Find where the given text appears and provide that cell's center as (x, y) coordinate. 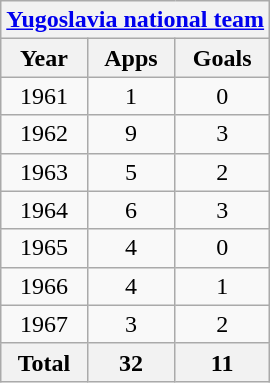
Yugoslavia national team (136, 20)
Year (44, 58)
5 (131, 172)
9 (131, 134)
1964 (44, 210)
32 (131, 362)
1967 (44, 324)
Goals (222, 58)
Apps (131, 58)
11 (222, 362)
1961 (44, 96)
6 (131, 210)
Total (44, 362)
1965 (44, 248)
1962 (44, 134)
1966 (44, 286)
1963 (44, 172)
